Search for the cell housing the specified text and yield its [X, Y] center coordinate. 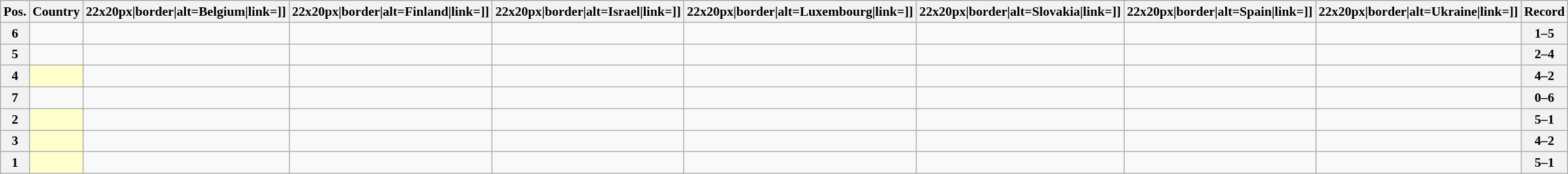
1–5 [1544, 33]
1 [15, 163]
Country [56, 12]
Pos. [15, 12]
22x20px|border|alt=Spain|link=]] [1220, 12]
22x20px|border|alt=Belgium|link=]] [186, 12]
2–4 [1544, 55]
7 [15, 98]
0–6 [1544, 98]
22x20px|border|alt=Luxembourg|link=]] [800, 12]
Record [1544, 12]
5 [15, 55]
2 [15, 119]
22x20px|border|alt=Ukraine|link=]] [1418, 12]
4 [15, 76]
22x20px|border|alt=Israel|link=]] [588, 12]
6 [15, 33]
3 [15, 141]
22x20px|border|alt=Finland|link=]] [391, 12]
22x20px|border|alt=Slovakia|link=]] [1020, 12]
